Find where the given text appears and provide that cell's center as (x, y) coordinate. 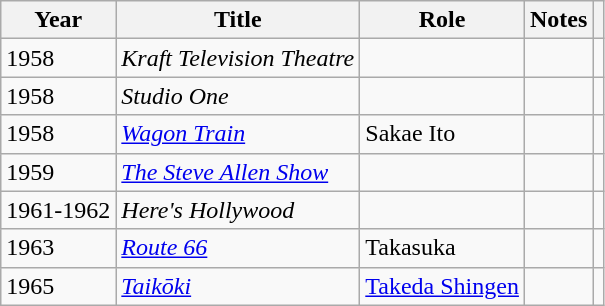
Notes (558, 20)
Year (58, 20)
Here's Hollywood (238, 210)
1959 (58, 172)
1965 (58, 286)
Route 66 (238, 248)
Wagon Train (238, 134)
Role (442, 20)
1963 (58, 248)
Title (238, 20)
Taikōki (238, 286)
Takeda Shingen (442, 286)
Studio One (238, 96)
1961-1962 (58, 210)
Kraft Television Theatre (238, 58)
Takasuka (442, 248)
The Steve Allen Show (238, 172)
Sakae Ito (442, 134)
